Provide the (X, Y) coordinate of the cell's center where the given text is located.  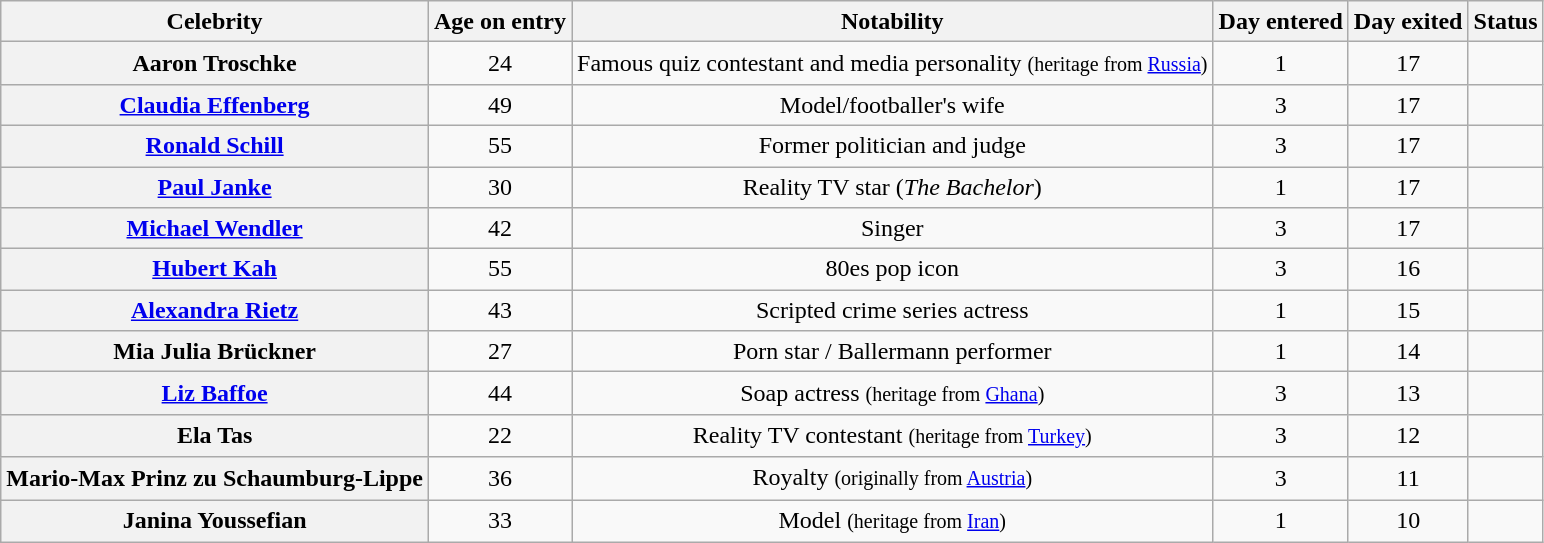
43 (500, 310)
Former politician and judge (893, 146)
Royalty (originally from Austria) (893, 478)
30 (500, 186)
Mario-Max Prinz zu Schaumburg-Lippe (215, 478)
Day entered (1280, 22)
Ronald Schill (215, 146)
Model (heritage from Iran) (893, 522)
Michael Wendler (215, 228)
Famous quiz contestant and media personality (heritage from Russia) (893, 64)
Paul Janke (215, 186)
36 (500, 478)
Reality TV contestant (heritage from Turkey) (893, 436)
Age on entry (500, 22)
Soap actress (heritage from Ghana) (893, 394)
Ela Tas (215, 436)
Status (1506, 22)
27 (500, 352)
44 (500, 394)
Liz Baffoe (215, 394)
Scripted crime series actress (893, 310)
12 (1408, 436)
80es pop icon (893, 270)
14 (1408, 352)
Alexandra Rietz (215, 310)
Aaron Troschke (215, 64)
Model/footballer's wife (893, 104)
22 (500, 436)
10 (1408, 522)
Janina Youssefian (215, 522)
Hubert Kah (215, 270)
Notability (893, 22)
33 (500, 522)
Singer (893, 228)
42 (500, 228)
16 (1408, 270)
11 (1408, 478)
Day exited (1408, 22)
Mia Julia Brückner (215, 352)
Reality TV star (The Bachelor) (893, 186)
13 (1408, 394)
Celebrity (215, 22)
Porn star / Ballermann performer (893, 352)
Claudia Effenberg (215, 104)
24 (500, 64)
15 (1408, 310)
49 (500, 104)
